Pinpoint the cell where the given text exists, returning its (X, Y) midpoint coordinate. 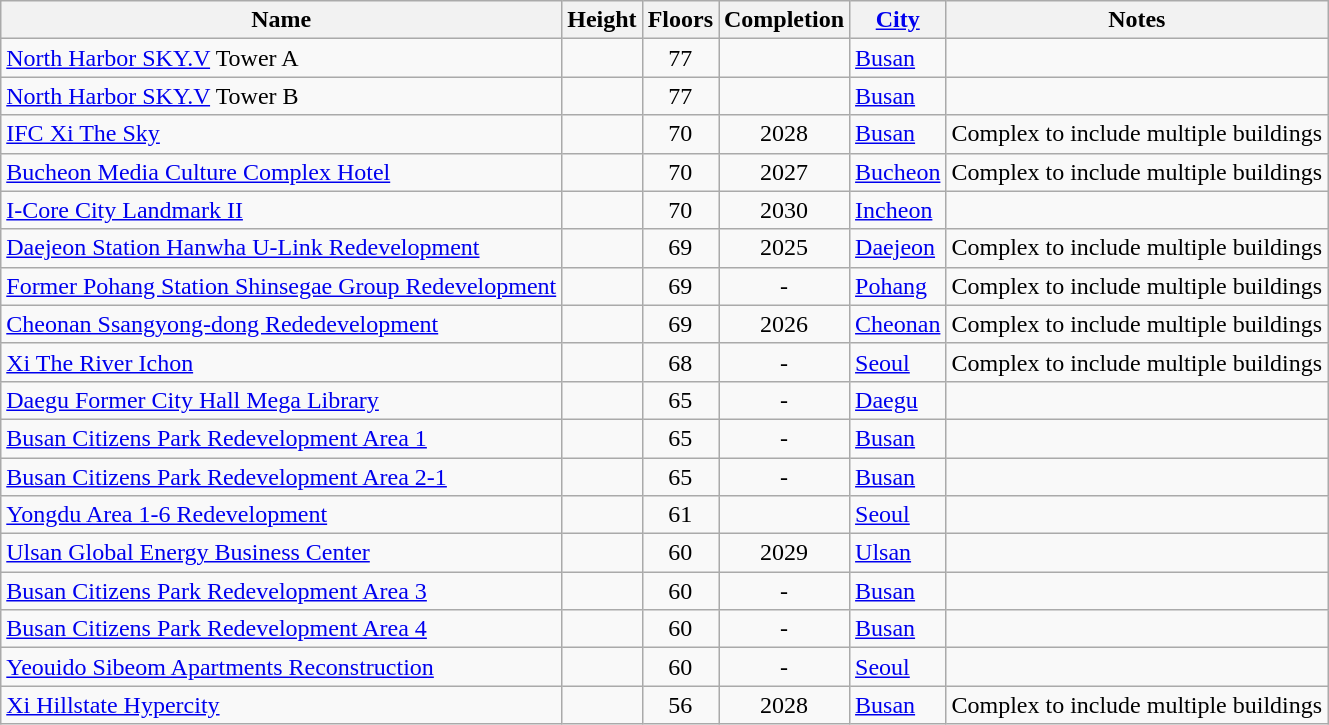
North Harbor SKY.V Tower B (282, 96)
Yeouido Sibeom Apartments Reconstruction (282, 667)
Floors (680, 20)
Busan Citizens Park Redevelopment Area 3 (282, 591)
City (898, 20)
Incheon (898, 210)
68 (680, 362)
Bucheon (898, 172)
Busan Citizens Park Redevelopment Area 1 (282, 438)
2030 (784, 210)
Pohang (898, 286)
Busan Citizens Park Redevelopment Area 2-1 (282, 477)
IFC Xi The Sky (282, 134)
Daegu (898, 400)
Daejeon (898, 248)
Ulsan (898, 553)
Notes (1137, 20)
56 (680, 705)
Ulsan Global Energy Business Center (282, 553)
Cheonan Ssangyong-dong Rededevelopment (282, 324)
Daejeon Station Hanwha U-Link Redevelopment (282, 248)
2025 (784, 248)
2029 (784, 553)
Bucheon Media Culture Complex Hotel (282, 172)
Cheonan (898, 324)
61 (680, 515)
2027 (784, 172)
Height (602, 20)
Daegu Former City Hall Mega Library (282, 400)
Xi Hillstate Hypercity (282, 705)
Former Pohang Station Shinsegae Group Redevelopment (282, 286)
Busan Citizens Park Redevelopment Area 4 (282, 629)
Yongdu Area 1-6 Redevelopment (282, 515)
I-Core City Landmark II (282, 210)
2026 (784, 324)
North Harbor SKY.V Tower A (282, 58)
Completion (784, 20)
Name (282, 20)
Xi The River Ichon (282, 362)
